Output the (X, Y) coordinate of the center of the cell containing the given text.  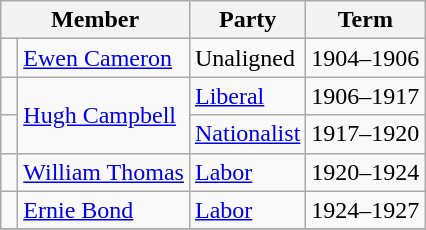
1906–1917 (366, 96)
Party (247, 20)
Liberal (247, 96)
1920–1924 (366, 172)
Unaligned (247, 58)
Ewen Cameron (104, 58)
Ernie Bond (104, 210)
1917–1920 (366, 134)
Term (366, 20)
William Thomas (104, 172)
Member (96, 20)
Nationalist (247, 134)
1904–1906 (366, 58)
1924–1927 (366, 210)
Hugh Campbell (104, 115)
